Pinpoint the cell where the given text exists, returning its (X, Y) midpoint coordinate. 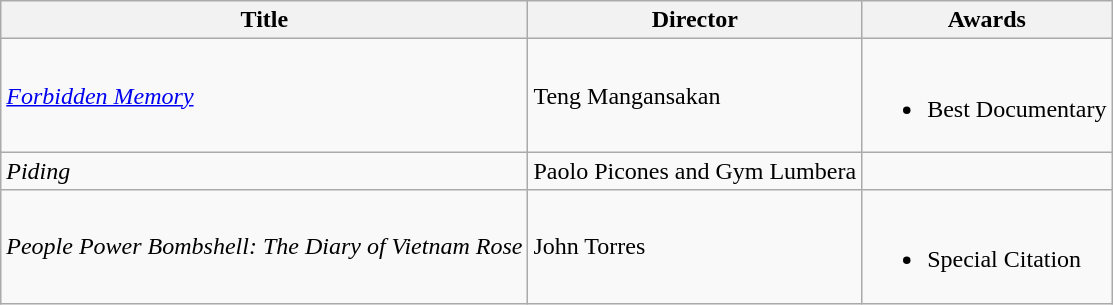
Special Citation (987, 246)
Title (264, 20)
Awards (987, 20)
Teng Mangansakan (695, 96)
Best Documentary (987, 96)
Paolo Picones and Gym Lumbera (695, 171)
People Power Bombshell: The Diary of Vietnam Rose (264, 246)
Director (695, 20)
John Torres (695, 246)
Piding (264, 171)
Forbidden Memory (264, 96)
